Determine the (X, Y) coordinate at the center of the cell enclosing the given text.  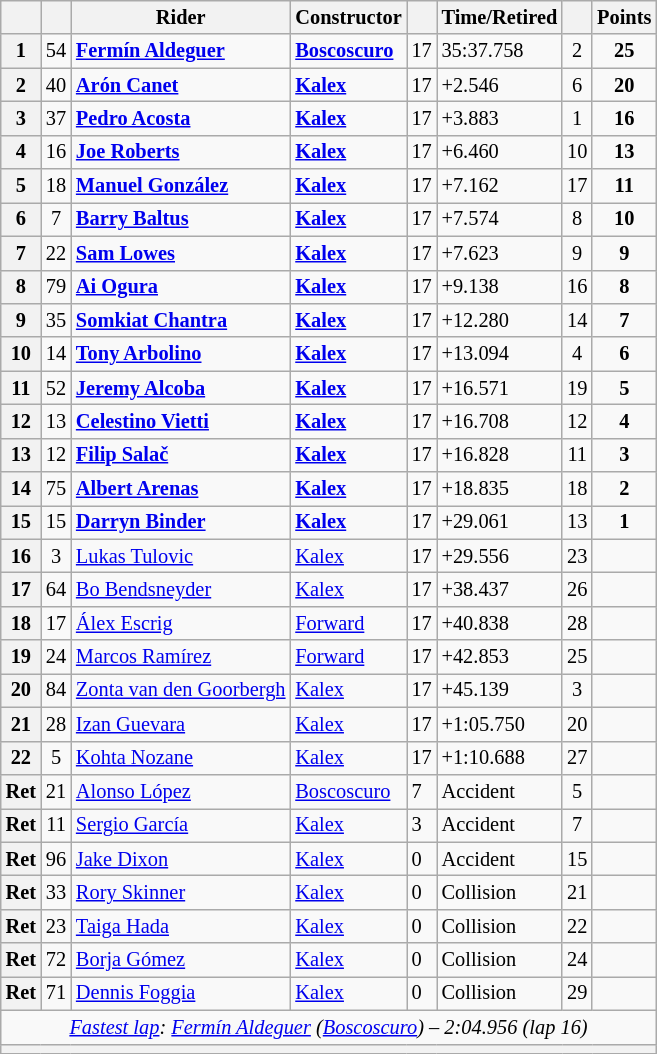
+7.623 (500, 253)
Izan Guevara (180, 724)
64 (56, 589)
79 (56, 287)
Sergio García (180, 825)
Dennis Foggia (180, 993)
96 (56, 859)
Álex Escrig (180, 623)
71 (56, 993)
54 (56, 51)
Taiga Hada (180, 926)
75 (56, 489)
37 (56, 118)
Bo Bendsneyder (180, 589)
Kohta Nozane (180, 758)
Celestino Vietti (180, 421)
+29.061 (500, 522)
52 (56, 388)
+3.883 (500, 118)
Filip Salač (180, 455)
Jeremy Alcoba (180, 388)
Joe Roberts (180, 152)
+13.094 (500, 354)
Albert Arenas (180, 489)
Jake Dixon (180, 859)
Barry Baltus (180, 219)
Manuel González (180, 186)
27 (577, 758)
Points (624, 17)
Pedro Acosta (180, 118)
+2.546 (500, 85)
Fastest lap: Fermín Aldeguer (Boscoscuro) – 2:04.956 (lap 16) (329, 1027)
Constructor (348, 17)
+6.460 (500, 152)
Lukas Tulovic (180, 556)
Ai Ogura (180, 287)
Alonso López (180, 791)
+40.838 (500, 623)
+1:05.750 (500, 724)
84 (56, 690)
33 (56, 892)
Time/Retired (500, 17)
Sam Lowes (180, 253)
Tony Arbolino (180, 354)
+9.138 (500, 287)
26 (577, 589)
+7.162 (500, 186)
Somkiat Chantra (180, 320)
+1:10.688 (500, 758)
+38.437 (500, 589)
+29.556 (500, 556)
Marcos Ramírez (180, 657)
+16.571 (500, 388)
40 (56, 85)
Zonta van den Goorbergh (180, 690)
Darryn Binder (180, 522)
Arón Canet (180, 85)
72 (56, 960)
Rory Skinner (180, 892)
+7.574 (500, 219)
29 (577, 993)
Borja Gómez (180, 960)
+45.139 (500, 690)
+16.828 (500, 455)
+12.280 (500, 320)
Fermín Aldeguer (180, 51)
35:37.758 (500, 51)
+18.835 (500, 489)
Rider (180, 17)
+16.708 (500, 421)
+42.853 (500, 657)
35 (56, 320)
